Find where the given text appears and provide that cell's center as [X, Y] coordinate. 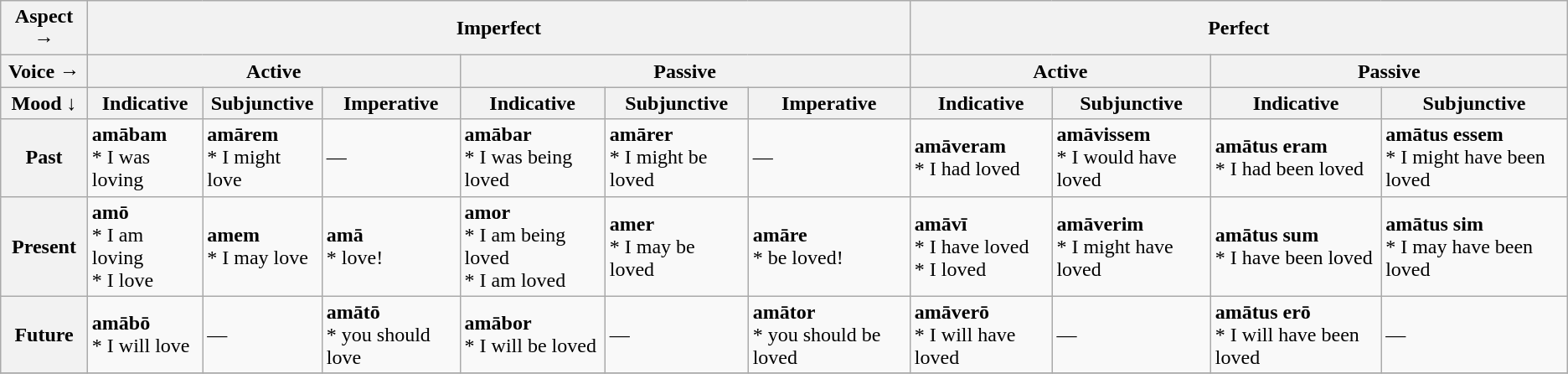
Voice → [44, 71]
amem* I may love [263, 247]
amāre* be loved! [829, 247]
amāveram* I had loved [981, 158]
Perfect [1238, 29]
amātor* you should be loved [829, 335]
amāvī* I have loved* I loved [981, 247]
amārer* I might be loved [677, 158]
amātus sum* I have been loved [1295, 247]
amātus eram* I had been loved [1295, 158]
Past [44, 158]
Mood ↓ [44, 103]
amā* love! [390, 247]
amāverim* I might have loved [1131, 247]
Present [44, 247]
amātō* you should love [390, 335]
amō* I am loving* I love [144, 247]
amārem* I might love [263, 158]
amāverō* I will have loved [981, 335]
amor* I am being loved* I am loved [533, 247]
Future [44, 335]
amābor* I will be loved [533, 335]
amer* I may be loved [677, 247]
amābam* I was loving [144, 158]
amātus sim* I may have been loved [1474, 247]
amātus essem* I might have been loved [1474, 158]
Aspect → [44, 29]
Imperfect [498, 29]
amāvissem* I would have loved [1131, 158]
amātus erō* I will have been loved [1295, 335]
amābar* I was being loved [533, 158]
amābō* I will love [144, 335]
